Output the (x, y) coordinate of the center of the cell containing the given text.  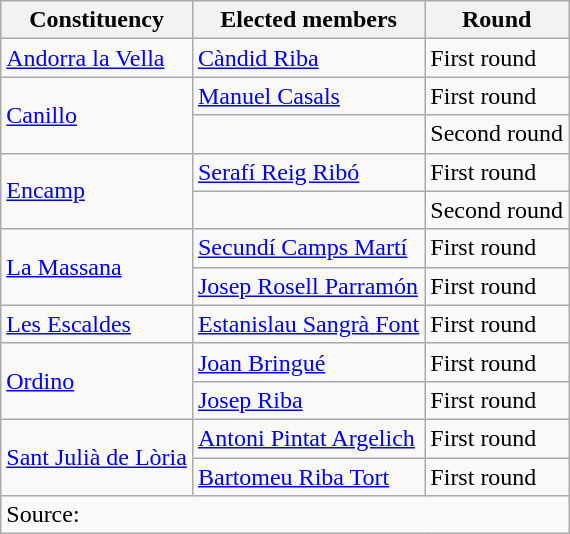
Manuel Casals (308, 96)
Encamp (97, 191)
Constituency (97, 20)
Source: (285, 515)
La Massana (97, 267)
Sant Julià de Lòria (97, 457)
Serafí Reig Ribó (308, 172)
Antoni Pintat Argelich (308, 438)
Càndid Riba (308, 58)
Elected members (308, 20)
Ordino (97, 381)
Bartomeu Riba Tort (308, 477)
Round (497, 20)
Les Escaldes (97, 324)
Estanislau Sangrà Font (308, 324)
Andorra la Vella (97, 58)
Joan Bringué (308, 362)
Josep Riba (308, 400)
Secundí Camps Martí (308, 248)
Canillo (97, 115)
Josep Rosell Parramón (308, 286)
